Detect which cell encompasses the target text, then output its [X, Y] center coordinate. 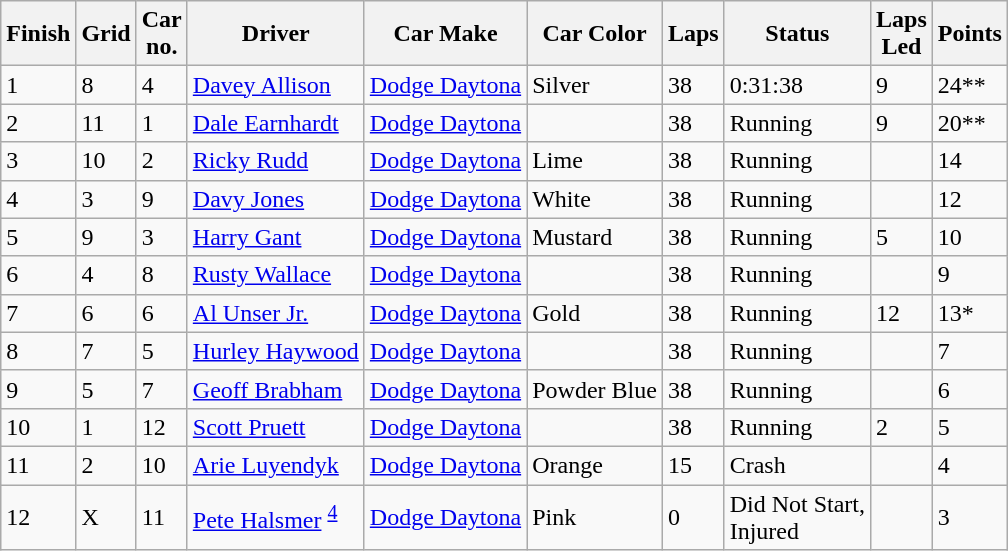
0:31:38 [797, 85]
Silver [595, 85]
LapsLed [902, 34]
0 [693, 516]
Laps [693, 34]
Car Make [445, 34]
Davey Allison [276, 85]
White [595, 199]
Rusty Wallace [276, 275]
Ricky Rudd [276, 161]
Driver [276, 34]
14 [970, 161]
Pink [595, 516]
Pete Halsmer 4 [276, 516]
Grid [106, 34]
Status [797, 34]
Car Color [595, 34]
Lime [595, 161]
24** [970, 85]
Carno. [162, 34]
Gold [595, 313]
Points [970, 34]
20** [970, 123]
Hurley Haywood [276, 351]
Finish [38, 34]
Scott Pruett [276, 427]
Orange [595, 465]
13* [970, 313]
Arie Luyendyk [276, 465]
Al Unser Jr. [276, 313]
15 [693, 465]
Mustard [595, 237]
Powder Blue [595, 389]
Harry Gant [276, 237]
Davy Jones [276, 199]
Geoff Brabham [276, 389]
X [106, 516]
Dale Earnhardt [276, 123]
Did Not Start,Injured [797, 516]
Crash [797, 465]
